Capture the cell that displays the provided text and extract its (X, Y) central coordinate. 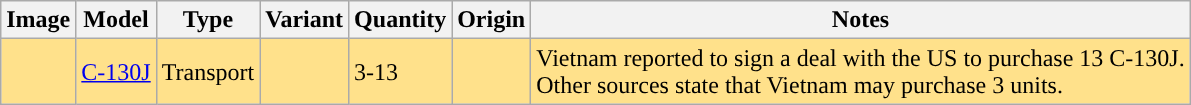
Quantity (400, 20)
3-13 (400, 72)
Notes (860, 20)
Image (38, 20)
Type (208, 20)
Vietnam reported to sign a deal with the US to purchase 13 C-130J.Other sources state that Vietnam may purchase 3 units. (860, 72)
Transport (208, 72)
Origin (492, 20)
Model (116, 20)
Variant (304, 20)
C-130J (116, 72)
